Capture the cell that displays the provided text and extract its [x, y] central coordinate. 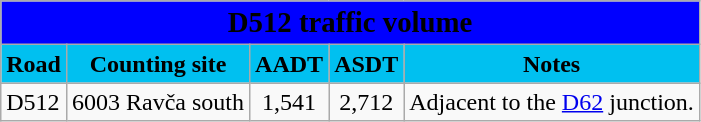
ASDT [366, 64]
Notes [552, 64]
AADT [290, 64]
2,712 [366, 102]
Adjacent to the D62 junction. [552, 102]
1,541 [290, 102]
Road [34, 64]
D512 [34, 102]
6003 Ravča south [158, 102]
D512 traffic volume [350, 23]
Counting site [158, 64]
